Return the [x, y] coordinate for the center point of the cell that contains the specified text.  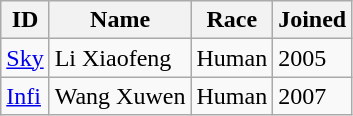
2005 [312, 58]
ID [25, 20]
Race [232, 20]
Wang Xuwen [120, 96]
Li Xiaofeng [120, 58]
Sky [25, 58]
2007 [312, 96]
Joined [312, 20]
Name [120, 20]
Infi [25, 96]
